Output the [X, Y] coordinate of the center of the cell containing the given text.  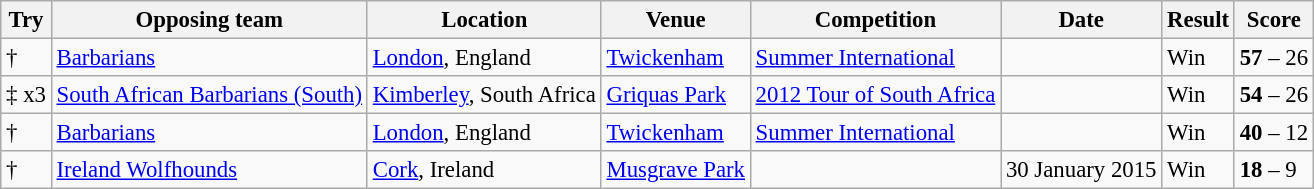
Competition [875, 20]
54 – 26 [1274, 95]
Result [1198, 20]
Kimberley, South Africa [484, 95]
Location [484, 20]
Date [1082, 20]
Opposing team [209, 20]
Cork, Ireland [484, 170]
Griquas Park [676, 95]
18 – 9 [1274, 170]
30 January 2015 [1082, 170]
Venue [676, 20]
2012 Tour of South Africa [875, 95]
57 – 26 [1274, 58]
‡ x3 [26, 95]
South African Barbarians (South) [209, 95]
40 – 12 [1274, 133]
Musgrave Park [676, 170]
Ireland Wolfhounds [209, 170]
Score [1274, 20]
Try [26, 20]
